Capture the cell that displays the provided text and extract its [X, Y] central coordinate. 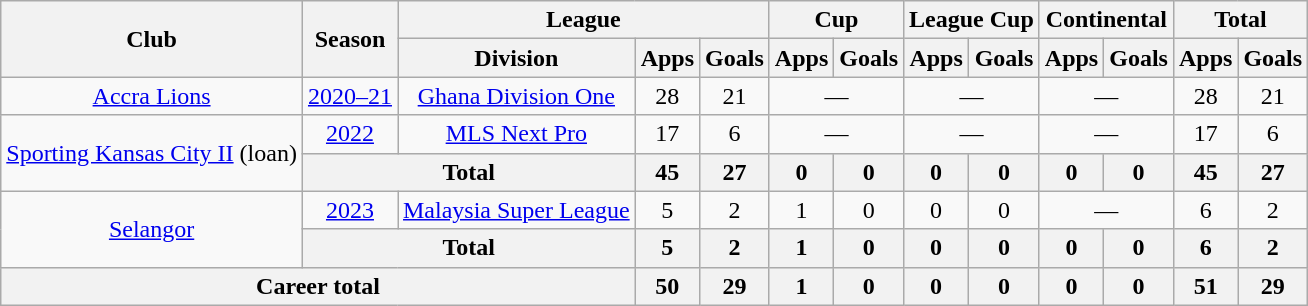
Division [517, 58]
Season [350, 39]
Sporting Kansas City II (loan) [152, 153]
League Cup [972, 20]
Accra Lions [152, 96]
Ghana Division One [517, 96]
Continental [1106, 20]
Cup [836, 20]
2020–21 [350, 96]
Club [152, 39]
2023 [350, 210]
Career total [318, 286]
League [584, 20]
51 [1205, 286]
Selangor [152, 229]
2022 [350, 134]
50 [667, 286]
MLS Next Pro [517, 134]
Malaysia Super League [517, 210]
